Capture the cell that displays the provided text and extract its (x, y) central coordinate. 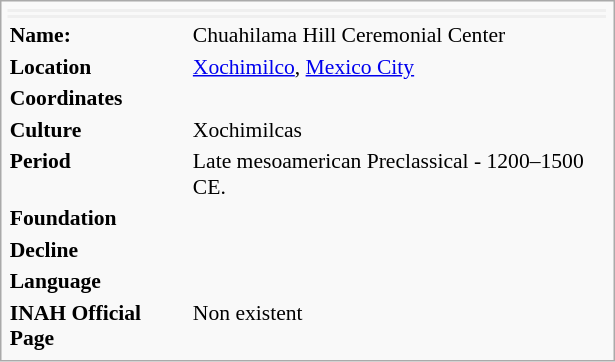
Language (98, 281)
Period (98, 174)
Non existent (398, 325)
Location (98, 66)
Chuahilama Hill Ceremonial Center (398, 35)
INAH Official Page (98, 325)
Xochimilcas (398, 129)
Xochimilco, Mexico City (398, 66)
Name: (98, 35)
Foundation (98, 218)
Decline (98, 249)
Coordinates (98, 98)
Culture (98, 129)
Late mesoamerican Preclassical - 1200–1500 CE. (398, 174)
